Determine the [x, y] coordinate at the center of the cell enclosing the given text.  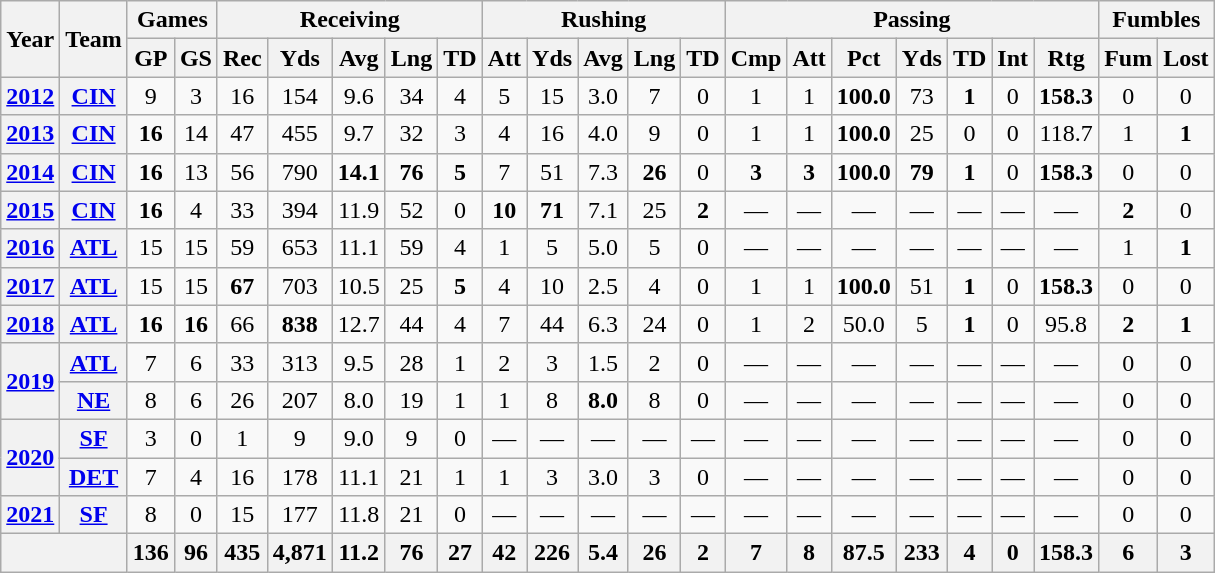
2021 [30, 515]
Games [172, 20]
2017 [30, 286]
394 [300, 210]
2019 [30, 381]
2015 [30, 210]
Rtg [1066, 58]
313 [300, 362]
1.5 [604, 362]
27 [460, 553]
67 [242, 286]
GP [150, 58]
136 [150, 553]
DET [94, 477]
50.0 [864, 324]
GS [196, 58]
5.4 [604, 553]
14 [196, 134]
177 [300, 515]
5.0 [604, 248]
71 [552, 210]
435 [242, 553]
9.0 [358, 438]
9.6 [358, 96]
Year [30, 39]
34 [411, 96]
11.8 [358, 515]
12.7 [358, 324]
13 [196, 172]
226 [552, 553]
4,871 [300, 553]
Int [1013, 58]
47 [242, 134]
19 [411, 400]
Passing [912, 20]
Lost [1186, 58]
6.3 [604, 324]
790 [300, 172]
Rec [242, 58]
42 [504, 553]
838 [300, 324]
Receiving [350, 20]
2.5 [604, 286]
Rushing [604, 20]
11.2 [358, 553]
NE [94, 400]
32 [411, 134]
2016 [30, 248]
233 [922, 553]
178 [300, 477]
Fum [1128, 58]
2014 [30, 172]
Cmp [756, 58]
79 [922, 172]
9.5 [358, 362]
10.5 [358, 286]
96 [196, 553]
Team [94, 39]
Fumbles [1156, 20]
2013 [30, 134]
73 [922, 96]
56 [242, 172]
118.7 [1066, 134]
14.1 [358, 172]
703 [300, 286]
11.9 [358, 210]
2012 [30, 96]
455 [300, 134]
154 [300, 96]
Pct [864, 58]
9.7 [358, 134]
87.5 [864, 553]
7.3 [604, 172]
2020 [30, 457]
7.1 [604, 210]
2018 [30, 324]
24 [654, 324]
653 [300, 248]
207 [300, 400]
66 [242, 324]
28 [411, 362]
95.8 [1066, 324]
4.0 [604, 134]
52 [411, 210]
